Pinpoint the cell where the given text exists, returning its [X, Y] midpoint coordinate. 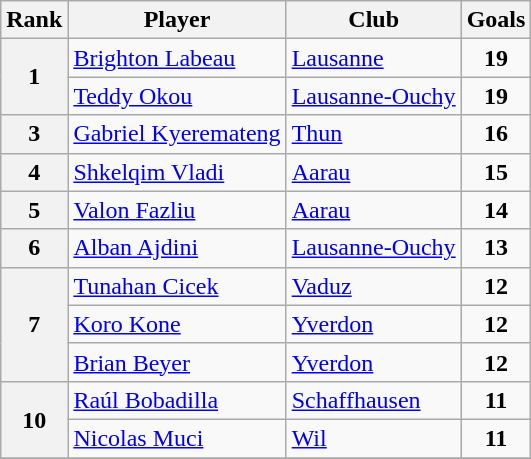
Shkelqim Vladi [177, 172]
Goals [496, 20]
Raúl Bobadilla [177, 400]
Lausanne [374, 58]
Thun [374, 134]
Vaduz [374, 286]
13 [496, 248]
Valon Fazliu [177, 210]
16 [496, 134]
Wil [374, 438]
6 [34, 248]
4 [34, 172]
10 [34, 419]
Gabriel Kyeremateng [177, 134]
5 [34, 210]
Nicolas Muci [177, 438]
14 [496, 210]
Tunahan Cicek [177, 286]
1 [34, 77]
15 [496, 172]
Schaffhausen [374, 400]
Club [374, 20]
Koro Kone [177, 324]
7 [34, 324]
Brian Beyer [177, 362]
Teddy Okou [177, 96]
Brighton Labeau [177, 58]
Player [177, 20]
Alban Ajdini [177, 248]
Rank [34, 20]
3 [34, 134]
